Output the (x, y) coordinate of the center of the cell containing the given text.  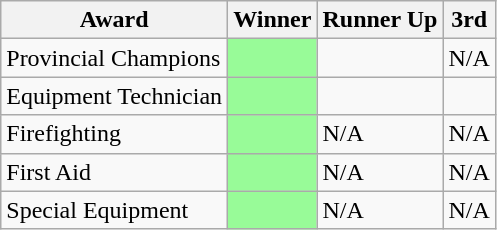
Provincial Champions (114, 58)
3rd (469, 20)
Award (114, 20)
Special Equipment (114, 210)
Equipment Technician (114, 96)
Runner Up (380, 20)
Firefighting (114, 134)
First Aid (114, 172)
Winner (272, 20)
